Output the (x, y) coordinate of the center of the cell containing the given text.  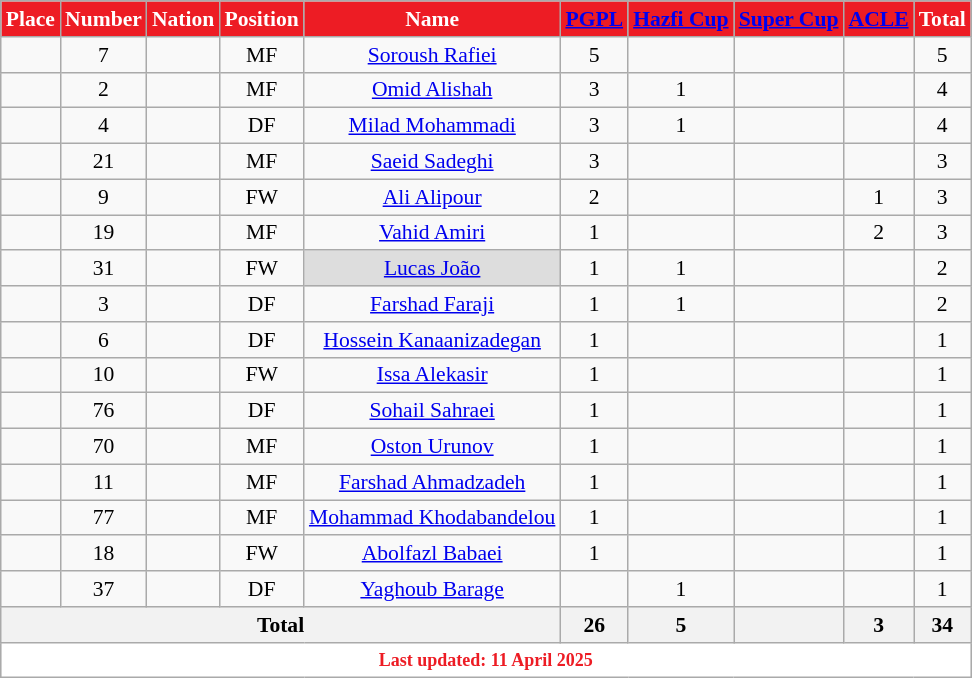
9 (104, 197)
34 (942, 625)
Lucas João (432, 269)
Number (104, 19)
77 (104, 518)
Name (432, 19)
18 (104, 554)
PGPL (594, 19)
Vahid Amiri (432, 233)
Oston Urunov (432, 447)
6 (104, 340)
Issa Alekasir (432, 375)
76 (104, 411)
Abolfazl Babaei (432, 554)
Milad Mohammadi (432, 126)
Nation (183, 19)
Hazfi Cup (680, 19)
Farshad Faraji (432, 304)
19 (104, 233)
Last updated: 11 April 2025 (486, 660)
10 (104, 375)
21 (104, 162)
31 (104, 269)
Mohammad Khodabandelou (432, 518)
Super Cup (789, 19)
ACLE (879, 19)
7 (104, 55)
Yaghoub Barage (432, 589)
11 (104, 482)
Omid Alishah (432, 90)
Farshad Ahmadzadeh (432, 482)
37 (104, 589)
Soroush Rafiei (432, 55)
Place (30, 19)
Saeid Sadeghi (432, 162)
Hossein Kanaanizadegan (432, 340)
26 (594, 625)
Position (261, 19)
Sohail Sahraei (432, 411)
Ali Alipour (432, 197)
70 (104, 447)
